Output the [x, y] coordinate of the center of the cell containing the given text.  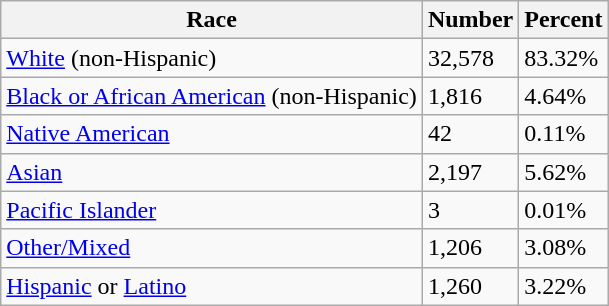
0.11% [564, 134]
White (non-Hispanic) [212, 58]
Black or African American (non-Hispanic) [212, 96]
5.62% [564, 172]
3.22% [564, 286]
1,816 [470, 96]
83.32% [564, 58]
Native American [212, 134]
32,578 [470, 58]
3.08% [564, 248]
Hispanic or Latino [212, 286]
42 [470, 134]
Percent [564, 20]
3 [470, 210]
Number [470, 20]
Race [212, 20]
0.01% [564, 210]
1,206 [470, 248]
Pacific Islander [212, 210]
4.64% [564, 96]
Asian [212, 172]
1,260 [470, 286]
Other/Mixed [212, 248]
2,197 [470, 172]
